Extract the (X, Y) coordinate from the center of the cell holding the provided text.  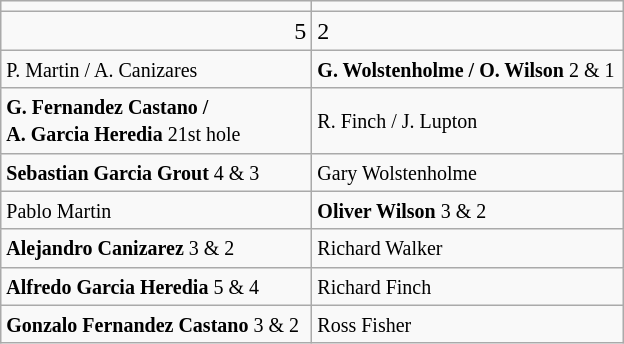
G. Fernandez Castano /A. Garcia Heredia 21st hole (156, 120)
G. Wolstenholme / O. Wilson 2 & 1 (468, 69)
Alfredo Garcia Heredia 5 & 4 (156, 286)
Ross Fisher (468, 324)
Richard Walker (468, 248)
Gary Wolstenholme (468, 172)
Pablo Martin (156, 210)
Richard Finch (468, 286)
P. Martin / A. Canizares (156, 69)
5 (156, 31)
Gonzalo Fernandez Castano 3 & 2 (156, 324)
2 (468, 31)
Alejandro Canizarez 3 & 2 (156, 248)
Sebastian Garcia Grout 4 & 3 (156, 172)
R. Finch / J. Lupton (468, 120)
Oliver Wilson 3 & 2 (468, 210)
